Search for the cell housing the specified text and yield its (X, Y) center coordinate. 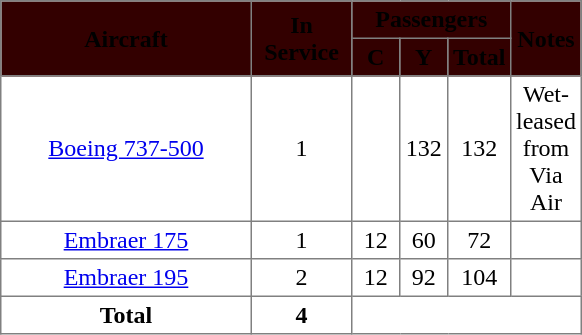
Wet-leased from Via Air (546, 149)
2 (301, 278)
60 (424, 240)
72 (480, 240)
4 (301, 315)
Y (424, 57)
C (376, 57)
Boeing 737-500 (126, 149)
Passengers (432, 20)
In Service (301, 38)
Embraer 195 (126, 278)
Notes (546, 38)
Aircraft (126, 38)
Embraer 175 (126, 240)
92 (424, 278)
104 (480, 278)
